Locate the cell with the specified text and output its (X, Y) center coordinate. 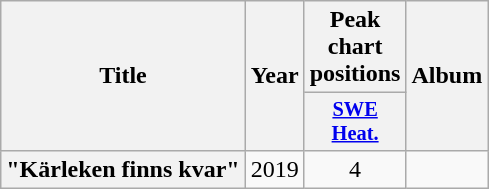
Album (447, 76)
2019 (274, 169)
"Kärleken finns kvar" (123, 169)
Title (123, 76)
Peak chart positions (355, 47)
Year (274, 76)
SWEHeat. (355, 122)
4 (355, 169)
